Identify which cell holds the provided text, then report its (X, Y) central coordinate. 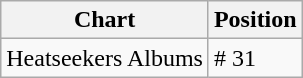
Chart (105, 20)
# 31 (255, 58)
Position (255, 20)
Heatseekers Albums (105, 58)
